Search for the cell housing the specified text and yield its [X, Y] center coordinate. 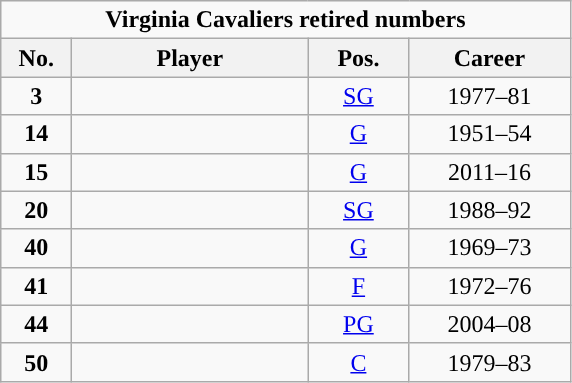
C [358, 362]
Career [490, 58]
15 [36, 172]
1969–73 [490, 248]
Player [190, 58]
1977–81 [490, 96]
Pos. [358, 58]
F [358, 286]
20 [36, 210]
Virginia Cavaliers retired numbers [286, 20]
PG [358, 324]
2004–08 [490, 324]
1988–92 [490, 210]
50 [36, 362]
1979–83 [490, 362]
1951–54 [490, 134]
2011–16 [490, 172]
No. [36, 58]
1972–76 [490, 286]
14 [36, 134]
40 [36, 248]
44 [36, 324]
41 [36, 286]
3 [36, 96]
